Output the (x, y) coordinate of the center of the cell containing the given text.  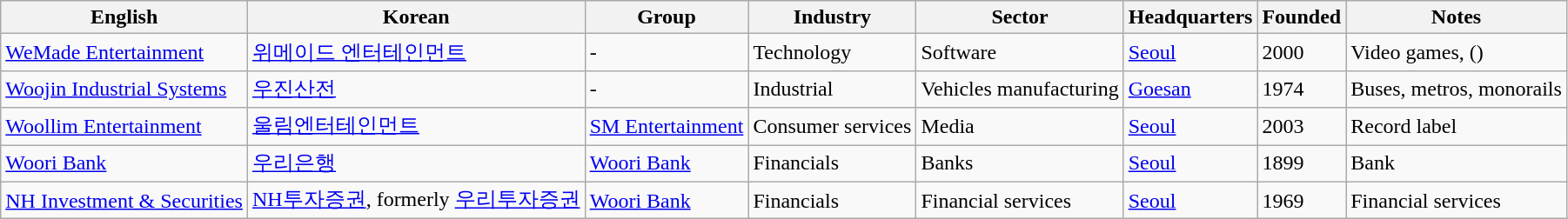
Korean (416, 17)
Record label (1457, 127)
Woojin Industrial Systems (124, 89)
WeMade Entertainment (124, 52)
위메이드 엔터테인먼트 (416, 52)
Founded (1302, 17)
우리은행 (416, 163)
1899 (1302, 163)
NH투자증권, formerly 우리투자증권 (416, 200)
Technology (832, 52)
Software (1020, 52)
Video games, () (1457, 52)
English (124, 17)
SM Entertainment (667, 127)
NH Investment & Securities (124, 200)
2003 (1302, 127)
1969 (1302, 200)
Media (1020, 127)
Goesan (1190, 89)
Consumer services (832, 127)
Vehicles manufacturing (1020, 89)
Banks (1020, 163)
Headquarters (1190, 17)
Woollim Entertainment (124, 127)
2000 (1302, 52)
Notes (1457, 17)
Group (667, 17)
우진산전 (416, 89)
Industrial (832, 89)
Buses, metros, monorails (1457, 89)
1974 (1302, 89)
Bank (1457, 163)
Industry (832, 17)
울림엔터테인먼트 (416, 127)
Sector (1020, 17)
